For the text-containing cell, return its midpoint in [X, Y] coordinate format. 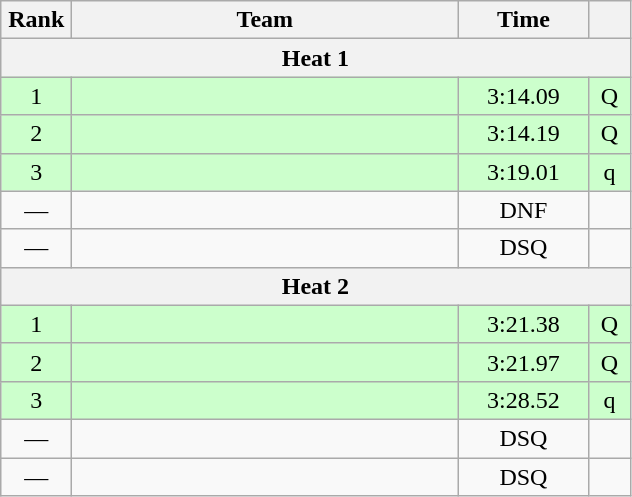
Rank [36, 20]
3:19.01 [524, 172]
3:21.38 [524, 324]
3:14.19 [524, 134]
DNF [524, 210]
3:28.52 [524, 400]
Time [524, 20]
Heat 1 [316, 58]
3:21.97 [524, 362]
Heat 2 [316, 286]
3:14.09 [524, 96]
Team [265, 20]
